For the text-containing cell, return its midpoint in (X, Y) coordinate format. 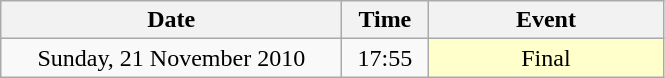
Sunday, 21 November 2010 (172, 58)
Time (385, 20)
Event (546, 20)
Date (172, 20)
Final (546, 58)
17:55 (385, 58)
